Extract the (x, y) coordinate from the center of the cell holding the provided text.  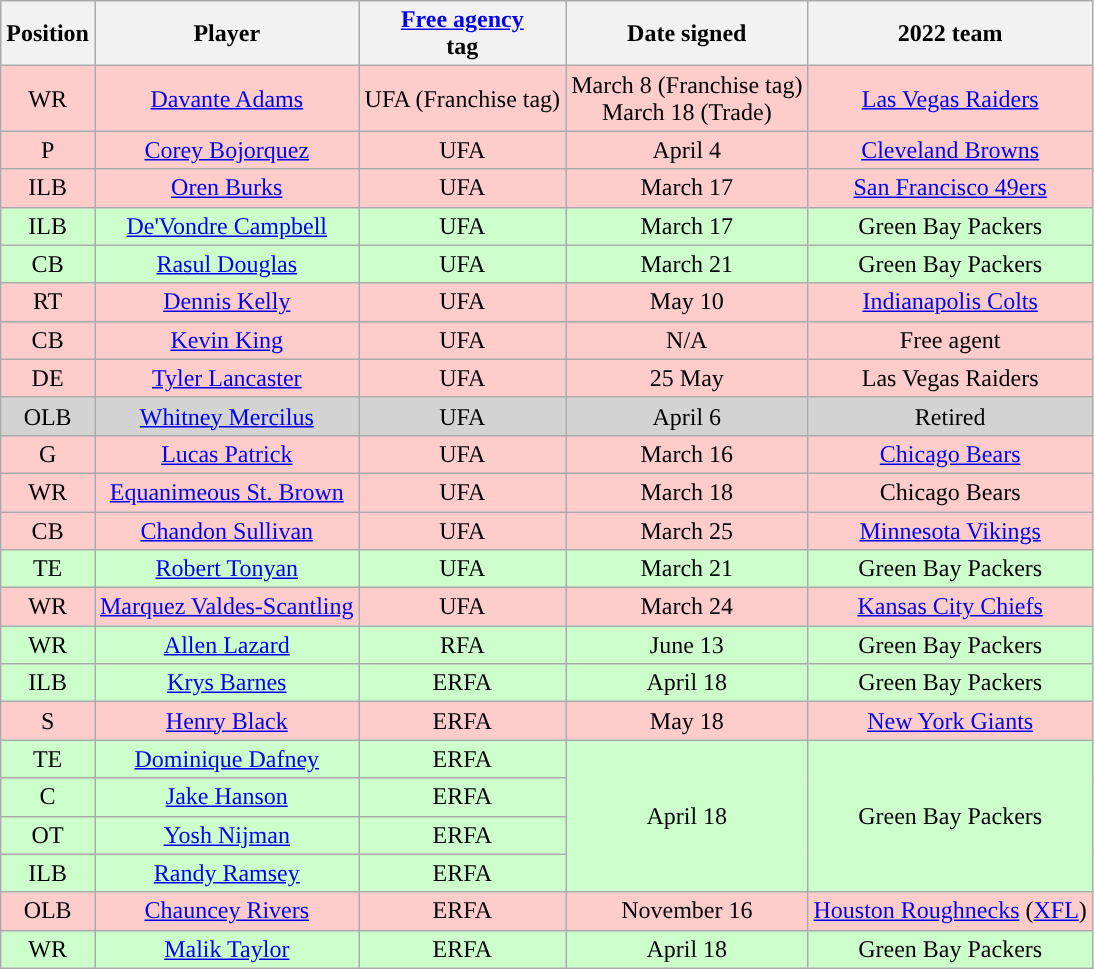
Marquez Valdes-Scantling (226, 607)
Whitney Mercilus (226, 416)
Indianapolis Colts (950, 302)
Allen Lazard (226, 645)
Free agencytag (462, 34)
March 8 (Franchise tag)March 18 (Trade) (687, 98)
P (48, 150)
May 10 (687, 302)
March 16 (687, 454)
Minnesota Vikings (950, 531)
Jake Hanson (226, 797)
Tyler Lancaster (226, 378)
Yosh Nijman (226, 835)
New York Giants (950, 721)
Retired (950, 416)
25 May (687, 378)
March 18 (687, 492)
Date signed (687, 34)
Dominique Dafney (226, 759)
Randy Ramsey (226, 873)
Davante Adams (226, 98)
April 6 (687, 416)
May 18 (687, 721)
June 13 (687, 645)
S (48, 721)
C (48, 797)
March 24 (687, 607)
UFA (Franchise tag) (462, 98)
Krys Barnes (226, 683)
Lucas Patrick (226, 454)
Chauncey Rivers (226, 911)
April 4 (687, 150)
Kansas City Chiefs (950, 607)
RFA (462, 645)
Free agent (950, 340)
Malik Taylor (226, 949)
Dennis Kelly (226, 302)
San Francisco 49ers (950, 188)
Oren Burks (226, 188)
Player (226, 34)
Kevin King (226, 340)
2022 team (950, 34)
N/A (687, 340)
RT (48, 302)
Henry Black (226, 721)
G (48, 454)
Cleveland Browns (950, 150)
Robert Tonyan (226, 569)
Houston Roughnecks (XFL) (950, 911)
Equanimeous St. Brown (226, 492)
March 25 (687, 531)
Chandon Sullivan (226, 531)
November 16 (687, 911)
DE (48, 378)
Position (48, 34)
Rasul Douglas (226, 264)
Corey Bojorquez (226, 150)
OT (48, 835)
De'Vondre Campbell (226, 226)
